Identify which cell holds the provided text, then report its (x, y) central coordinate. 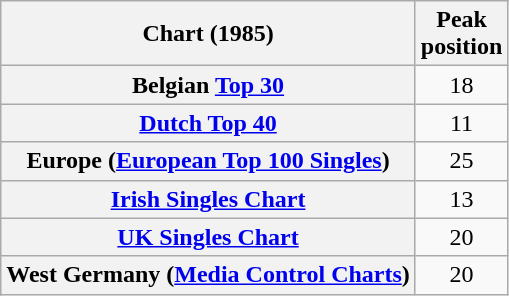
Irish Singles Chart (208, 199)
Europe (European Top 100 Singles) (208, 161)
West Germany (Media Control Charts) (208, 275)
Chart (1985) (208, 34)
Dutch Top 40 (208, 123)
UK Singles Chart (208, 237)
Peakposition (461, 34)
Belgian Top 30 (208, 85)
18 (461, 85)
13 (461, 199)
25 (461, 161)
11 (461, 123)
